Return the (x, y) coordinate for the center point of the cell that contains the specified text.  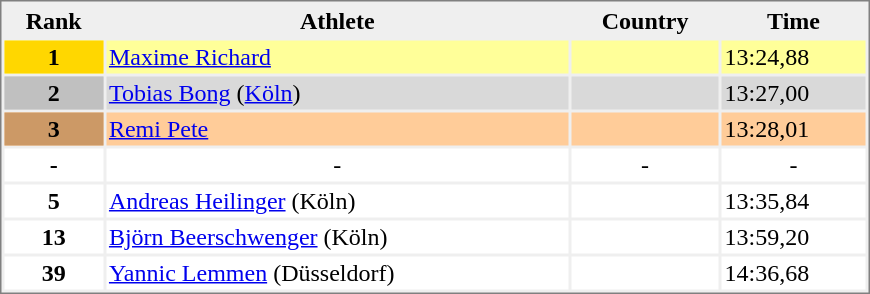
Rank (53, 20)
13:59,20 (794, 236)
13 (53, 236)
13:35,84 (794, 200)
Athlete (338, 20)
2 (53, 92)
Country (646, 20)
3 (53, 128)
1 (53, 56)
13:28,01 (794, 128)
14:36,68 (794, 272)
Björn Beerschwenger (Köln) (338, 236)
Yannic Lemmen (Düsseldorf) (338, 272)
5 (53, 200)
Time (794, 20)
Maxime Richard (338, 56)
39 (53, 272)
Remi Pete (338, 128)
Andreas Heilinger (Köln) (338, 200)
13:24,88 (794, 56)
13:27,00 (794, 92)
Tobias Bong (Köln) (338, 92)
